Search for the cell housing the specified text and yield its [x, y] center coordinate. 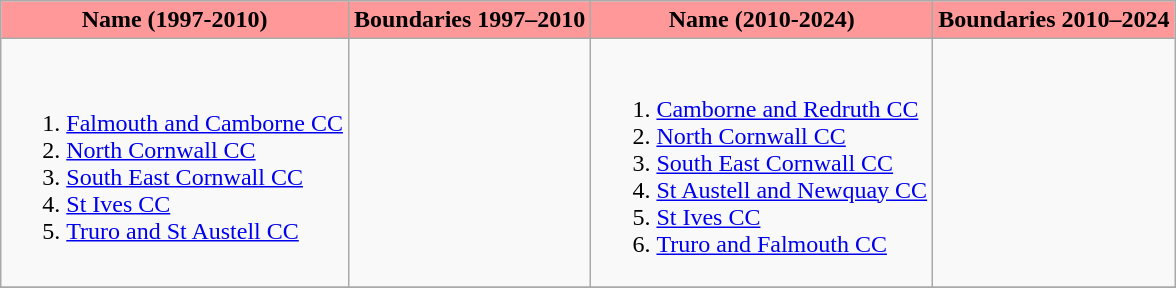
Name (1997-2010) [175, 20]
Name (2010-2024) [762, 20]
Boundaries 1997–2010 [469, 20]
Boundaries 2010–2024 [1054, 20]
Camborne and Redruth CCNorth Cornwall CCSouth East Cornwall CCSt Austell and Newquay CCSt Ives CCTruro and Falmouth CC [762, 163]
Falmouth and Camborne CCNorth Cornwall CCSouth East Cornwall CCSt Ives CCTruro and St Austell CC [175, 163]
